Pinpoint the cell where the given text exists, returning its [X, Y] midpoint coordinate. 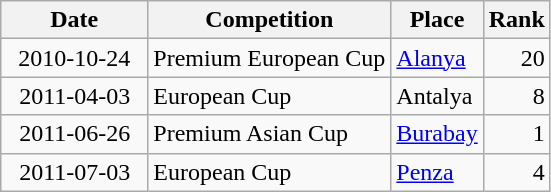
Premium European Cup [270, 58]
Place [437, 20]
Rank [516, 20]
Penza [437, 172]
2011-04-03 [74, 96]
2010-10-24 [74, 58]
20 [516, 58]
8 [516, 96]
Premium Asian Cup [270, 134]
4 [516, 172]
Competition [270, 20]
2011-06-26 [74, 134]
2011-07-03 [74, 172]
Antalya [437, 96]
Date [74, 20]
1 [516, 134]
Alanya [437, 58]
Burabay [437, 134]
